Return the (x, y) coordinate for the center point of the cell that contains the specified text.  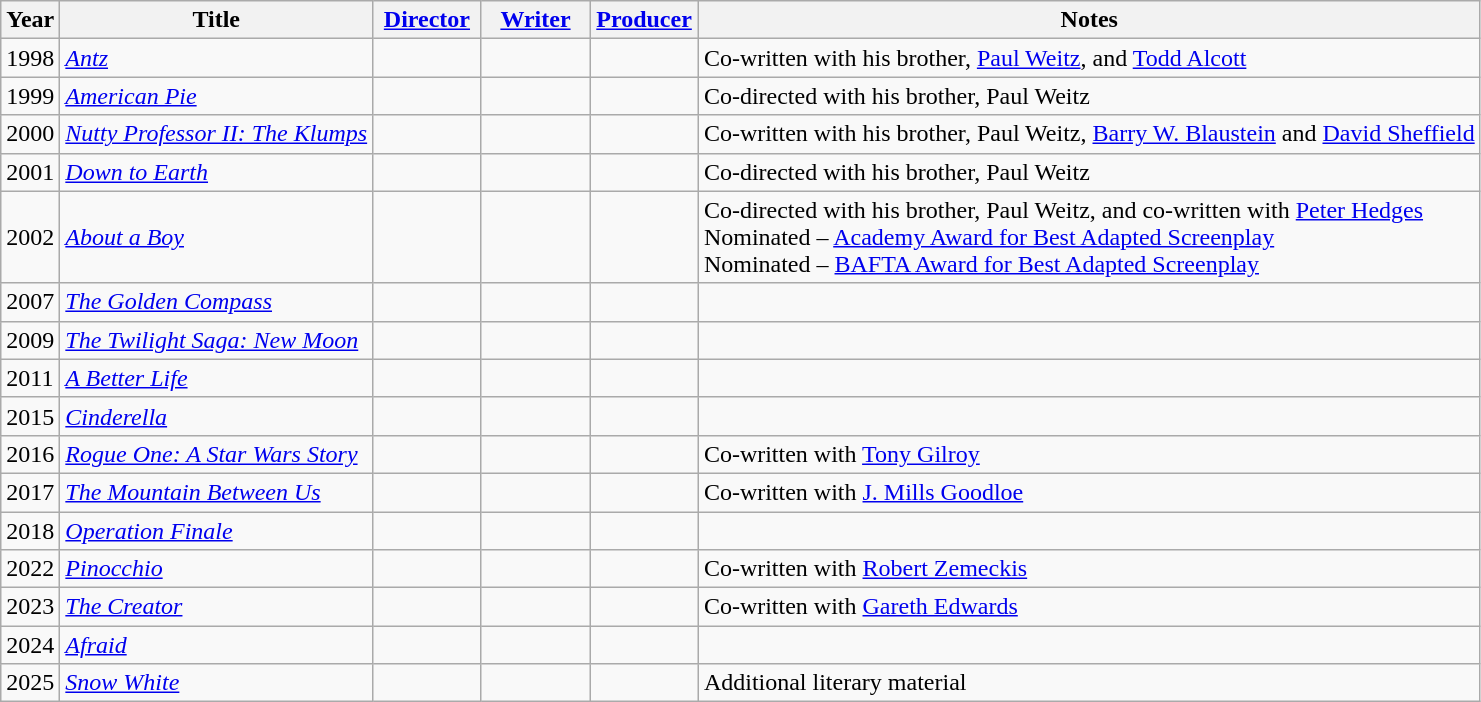
Nutty Professor II: The Klumps (216, 134)
Afraid (216, 645)
2011 (30, 378)
2009 (30, 340)
Snow White (216, 683)
Co-written with J. Mills Goodloe (1089, 492)
Additional literary material (1089, 683)
2002 (30, 237)
Co-written with his brother, Paul Weitz, Barry W. Blaustein and David Sheffield (1089, 134)
2018 (30, 531)
2001 (30, 172)
1999 (30, 96)
2023 (30, 607)
Director (428, 20)
American Pie (216, 96)
Pinocchio (216, 569)
1998 (30, 58)
2016 (30, 454)
Co-written with Robert Zemeckis (1089, 569)
The Golden Compass (216, 302)
Title (216, 20)
2007 (30, 302)
About a Boy (216, 237)
Writer (536, 20)
Down to Earth (216, 172)
Producer (644, 20)
2017 (30, 492)
The Mountain Between Us (216, 492)
2000 (30, 134)
Co-written with Gareth Edwards (1089, 607)
2015 (30, 416)
2025 (30, 683)
2024 (30, 645)
Rogue One: A Star Wars Story (216, 454)
The Creator (216, 607)
Cinderella (216, 416)
Notes (1089, 20)
Co-written with Tony Gilroy (1089, 454)
2022 (30, 569)
A Better Life (216, 378)
Co-written with his brother, Paul Weitz, and Todd Alcott (1089, 58)
Antz (216, 58)
Operation Finale (216, 531)
Year (30, 20)
The Twilight Saga: New Moon (216, 340)
